Find where the given text appears and provide that cell's center as (X, Y) coordinate. 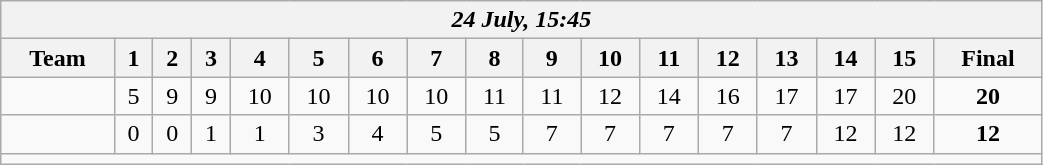
15 (904, 58)
16 (728, 96)
24 July, 15:45 (522, 20)
13 (786, 58)
6 (378, 58)
2 (172, 58)
Final (988, 58)
8 (494, 58)
Team (58, 58)
